Identify which cell holds the provided text, then report its (X, Y) central coordinate. 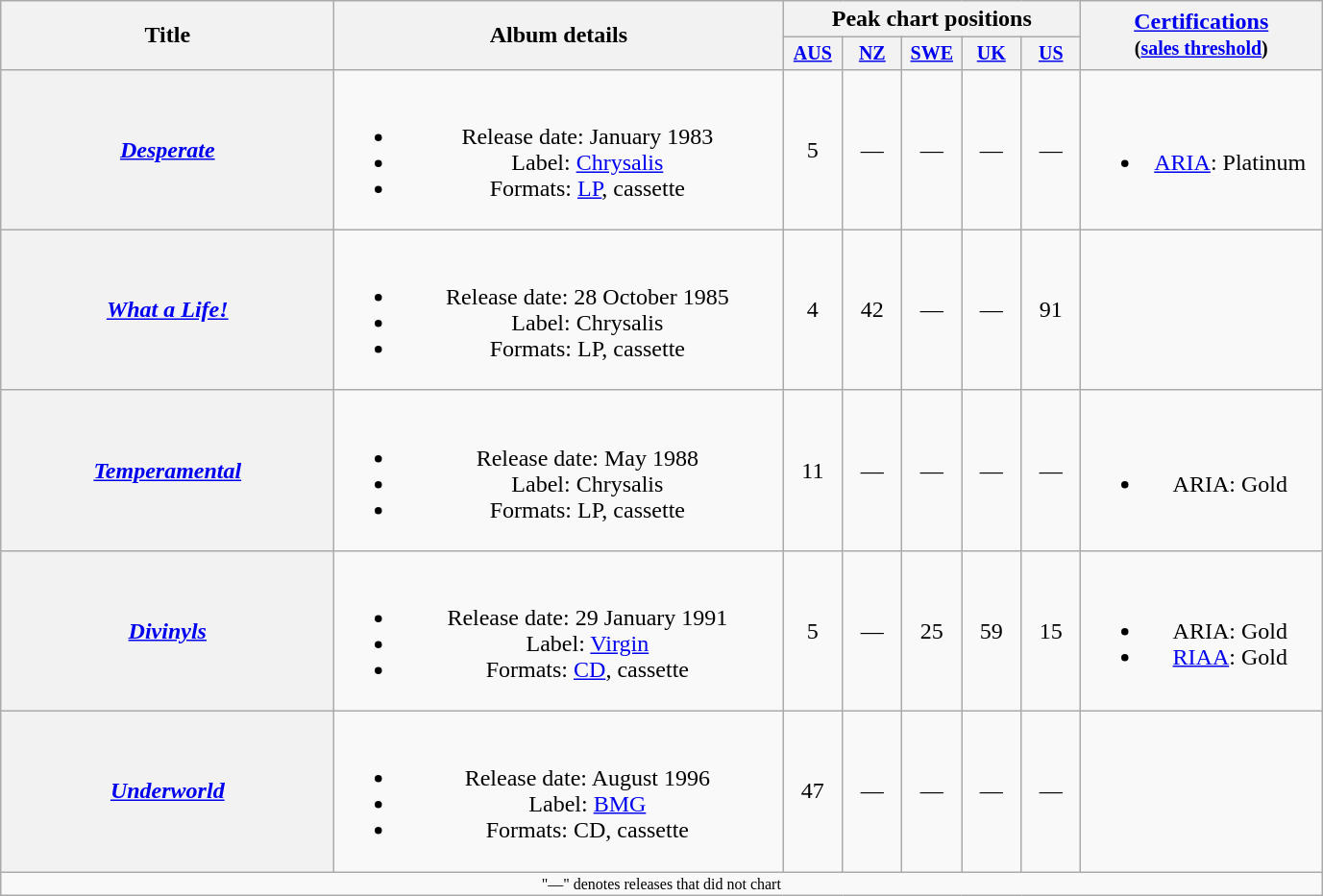
Release date: 28 October 1985Label: ChrysalisFormats: LP, cassette (559, 309)
Album details (559, 36)
47 (813, 791)
ARIA: Gold (1201, 471)
25 (932, 630)
AUS (813, 54)
91 (1051, 309)
Divinyls (167, 630)
Temperamental (167, 471)
Release date: May 1988Label: ChrysalisFormats: LP, cassette (559, 471)
Release date: 29 January 1991Label: VirginFormats: CD, cassette (559, 630)
Desperate (167, 150)
11 (813, 471)
US (1051, 54)
Release date: August 1996Label: BMGFormats: CD, cassette (559, 791)
4 (813, 309)
Title (167, 36)
59 (992, 630)
Release date: January 1983Label: ChrysalisFormats: LP, cassette (559, 150)
15 (1051, 630)
SWE (932, 54)
NZ (872, 54)
Certifications(sales threshold) (1201, 36)
UK (992, 54)
42 (872, 309)
Peak chart positions (932, 19)
"—" denotes releases that did not chart (661, 884)
ARIA: Platinum (1201, 150)
ARIA: GoldRIAA: Gold (1201, 630)
What a Life! (167, 309)
Underworld (167, 791)
